Search for the cell housing the specified text and yield its (x, y) center coordinate. 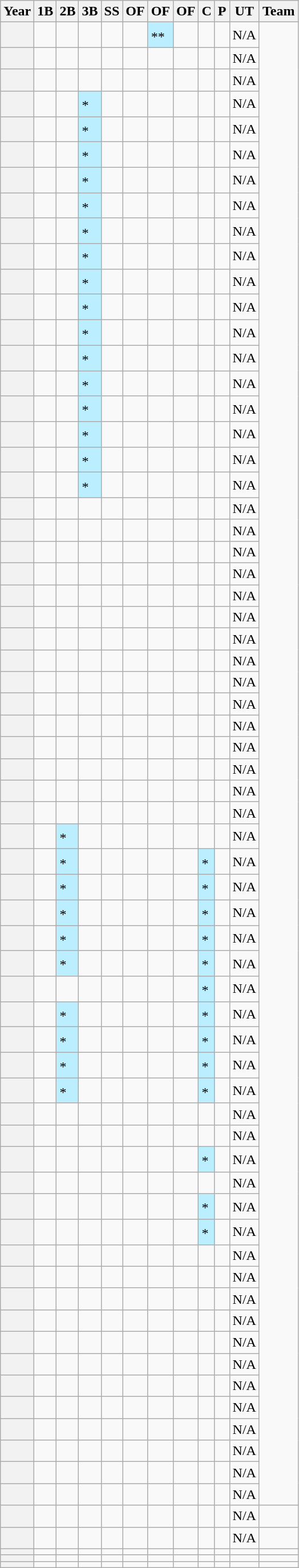
SS (112, 11)
3B (90, 11)
2B (67, 11)
1B (46, 11)
P (222, 11)
Year (17, 11)
Team (278, 11)
C (207, 11)
UT (244, 11)
** (160, 35)
